Detect which cell encompasses the target text, then output its [x, y] center coordinate. 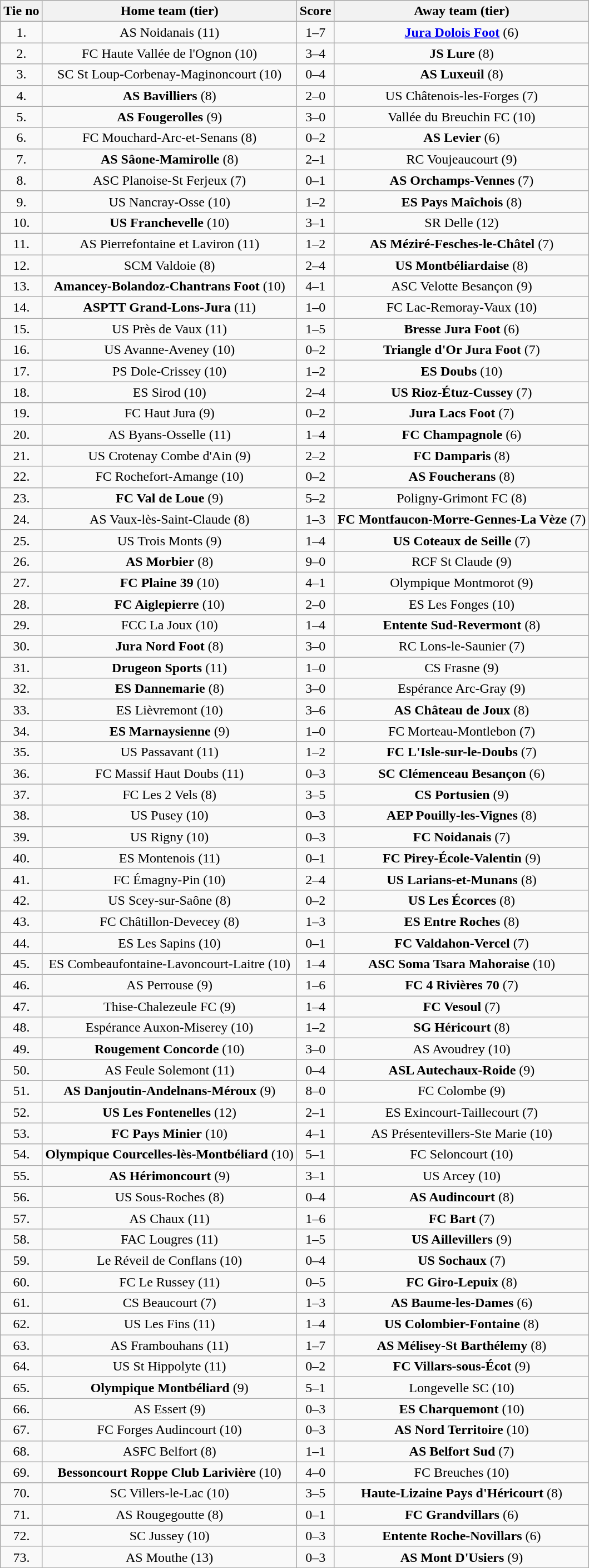
FC Émagny-Pin (10) [169, 879]
1. [21, 32]
5–2 [315, 498]
36. [21, 773]
FC Champagnole (6) [462, 435]
SG Héricourt (8) [462, 1028]
FC Pays Minier (10) [169, 1133]
4. [21, 96]
AS Noidanais (11) [169, 32]
48. [21, 1028]
AS Essert (9) [169, 1409]
Triangle d'Or Jura Foot (7) [462, 350]
AS Danjoutin-Andelnans-Méroux (9) [169, 1091]
60. [21, 1281]
Score [315, 11]
43. [21, 921]
58. [21, 1239]
59. [21, 1260]
FC Seloncourt (10) [462, 1155]
US Crotenay Combe d'Ain (9) [169, 456]
13. [21, 287]
AS Feule Solemont (11) [169, 1070]
ASPTT Grand-Lons-Jura (11) [169, 308]
AS Mont D'Usiers (9) [462, 1557]
ASFC Belfort (8) [169, 1451]
AS Mélisey-St Barthélemy (8) [462, 1345]
42. [21, 900]
Longevelle SC (10) [462, 1388]
AS Vaux-lès-Saint-Claude (8) [169, 519]
4–0 [315, 1472]
8. [21, 180]
27. [21, 583]
AS Méziré-Fesches-le-Châtel (7) [462, 244]
68. [21, 1451]
US Montbéliardaise (8) [462, 265]
69. [21, 1472]
Jura Dolois Foot (6) [462, 32]
AS Présentevillers-Ste Marie (10) [462, 1133]
18. [21, 392]
FC Mouchard-Arc-et-Senans (8) [169, 138]
10. [21, 223]
FC Giro-Lepuix (8) [462, 1281]
AS Morbier (8) [169, 561]
ES Montenois (11) [169, 858]
ES Doubs (10) [462, 371]
JS Lure (8) [462, 53]
ES Les Fonges (10) [462, 604]
Olympique Montbéliard (9) [169, 1388]
Le Réveil de Conflans (10) [169, 1260]
54. [21, 1155]
65. [21, 1388]
FC Plaine 39 (10) [169, 583]
16. [21, 350]
ES Combeaufontaine-Lavoncourt-Laitre (10) [169, 964]
FC Aiglepierre (10) [169, 604]
24. [21, 519]
ES Marnaysienne (9) [169, 731]
8–0 [315, 1091]
20. [21, 435]
AS Nord Territoire (10) [462, 1430]
FC 4 Rivières 70 (7) [462, 985]
ES Entre Roches (8) [462, 921]
12. [21, 265]
51. [21, 1091]
Thise-Chalezeule FC (9) [169, 1007]
Jura Lacs Foot (7) [462, 413]
5. [21, 117]
US Les Fontenelles (12) [169, 1112]
SC Villers-le-Lac (10) [169, 1493]
62. [21, 1324]
2. [21, 53]
FC Grandvillars (6) [462, 1515]
AS Orchamps-Vennes (7) [462, 180]
53. [21, 1133]
1–1 [315, 1451]
US Nancray-Osse (10) [169, 201]
AS Rougegoutte (8) [169, 1515]
73. [21, 1557]
FC Le Russey (11) [169, 1281]
FC Vesoul (7) [462, 1007]
21. [21, 456]
US Sochaux (7) [462, 1260]
FC Haut Jura (9) [169, 413]
FC Damparis (8) [462, 456]
US Franchevelle (10) [169, 223]
45. [21, 964]
AS Belfort Sud (7) [462, 1451]
Bessoncourt Roppe Club Larivière (10) [169, 1472]
Home team (tier) [169, 11]
ASL Autechaux-Roide (9) [462, 1070]
2–2 [315, 456]
CS Portusien (9) [462, 795]
9. [21, 201]
US Rigny (10) [169, 837]
FC Massif Haut Doubs (11) [169, 773]
3–4 [315, 53]
FC Pirey-École-Valentin (9) [462, 858]
AS Perrouse (9) [169, 985]
AS Byans-Osselle (11) [169, 435]
US Châtenois-les-Forges (7) [462, 96]
67. [21, 1430]
63. [21, 1345]
44. [21, 943]
0–5 [315, 1281]
23. [21, 498]
33. [21, 710]
FC Haute Vallée de l'Ognon (10) [169, 53]
40. [21, 858]
ES Les Sapins (10) [169, 943]
70. [21, 1493]
49. [21, 1049]
6. [21, 138]
Away team (tier) [462, 11]
ES Dannemarie (8) [169, 689]
Entente Sud-Revermont (8) [462, 625]
Bresse Jura Foot (6) [462, 329]
Entente Roche-Novillars (6) [462, 1536]
31. [21, 668]
Amancey-Bolandoz-Chantrans Foot (10) [169, 287]
US Sous-Roches (8) [169, 1197]
AS Chaux (11) [169, 1218]
FC Bart (7) [462, 1218]
AS Avoudrey (10) [462, 1049]
FC Forges Audincourt (10) [169, 1430]
Tie no [21, 11]
AEP Pouilly-les-Vignes (8) [462, 816]
25. [21, 540]
41. [21, 879]
US Scey-sur-Saône (8) [169, 900]
SC Jussey (10) [169, 1536]
US Pusey (10) [169, 816]
56. [21, 1197]
57. [21, 1218]
AS Baume-les-Dames (6) [462, 1303]
FC Breuches (10) [462, 1472]
71. [21, 1515]
ASC Velotte Besançon (9) [462, 287]
Drugeon Sports (11) [169, 668]
SC Clémenceau Besançon (6) [462, 773]
15. [21, 329]
ASC Soma Tsara Mahoraise (10) [462, 964]
34. [21, 731]
FC Val de Loue (9) [169, 498]
30. [21, 647]
US Avanne-Aveney (10) [169, 350]
AS Levier (6) [462, 138]
AS Château de Joux (8) [462, 710]
64. [21, 1367]
Olympique Courcelles-lès-Montbéliard (10) [169, 1155]
FC Colombe (9) [462, 1091]
FC Valdahon-Vercel (7) [462, 943]
52. [21, 1112]
AS Foucherans (8) [462, 477]
FC Châtillon-Devecey (8) [169, 921]
AS Bavilliers (8) [169, 96]
AS Luxeuil (8) [462, 75]
CS Beaucourt (7) [169, 1303]
19. [21, 413]
US St Hippolyte (11) [169, 1367]
Espérance Auxon-Miserey (10) [169, 1028]
AS Sâone-Mamirolle (8) [169, 159]
FAC Lougres (11) [169, 1239]
AS Hérimoncourt (9) [169, 1176]
9–0 [315, 561]
US Les Fins (11) [169, 1324]
AS Pierrefontaine et Laviron (11) [169, 244]
ES Exincourt-Taillecourt (7) [462, 1112]
PS Dole-Crissey (10) [169, 371]
72. [21, 1536]
FC Montfaucon-Morre-Gennes-La Vèze (7) [462, 519]
ASC Planoise-St Ferjeux (7) [169, 180]
ES Lièvremont (10) [169, 710]
38. [21, 816]
FC Noidanais (7) [462, 837]
FC Rochefort-Amange (10) [169, 477]
ES Sirod (10) [169, 392]
US Coteaux de Seille (7) [462, 540]
CS Frasne (9) [462, 668]
61. [21, 1303]
US Larians-et-Munans (8) [462, 879]
17. [21, 371]
ES Pays Maîchois (8) [462, 201]
US Rioz-Étuz-Cussey (7) [462, 392]
29. [21, 625]
AS Fougerolles (9) [169, 117]
26. [21, 561]
US Colombier-Fontaine (8) [462, 1324]
66. [21, 1409]
US Arcey (10) [462, 1176]
RC Lons-le-Saunier (7) [462, 647]
US Trois Monts (9) [169, 540]
RC Voujeaucourt (9) [462, 159]
37. [21, 795]
US Près de Vaux (11) [169, 329]
AS Frambouhans (11) [169, 1345]
US Aillevillers (9) [462, 1239]
SC St Loup-Corbenay-Maginoncourt (10) [169, 75]
FC Morteau-Montlebon (7) [462, 731]
46. [21, 985]
Rougement Concorde (10) [169, 1049]
FC Lac-Remoray-Vaux (10) [462, 308]
SCM Valdoie (8) [169, 265]
7. [21, 159]
RCF St Claude (9) [462, 561]
AS Audincourt (8) [462, 1197]
22. [21, 477]
3–6 [315, 710]
Haute-Lizaine Pays d'Héricourt (8) [462, 1493]
AS Mouthe (13) [169, 1557]
50. [21, 1070]
55. [21, 1176]
3. [21, 75]
SR Delle (12) [462, 223]
28. [21, 604]
FC Villars-sous-Écot (9) [462, 1367]
35. [21, 752]
Jura Nord Foot (8) [169, 647]
47. [21, 1007]
FC Les 2 Vels (8) [169, 795]
Vallée du Breuchin FC (10) [462, 117]
FC L'Isle-sur-le-Doubs (7) [462, 752]
39. [21, 837]
FCC La Joux (10) [169, 625]
Olympique Montmorot (9) [462, 583]
11. [21, 244]
US Passavant (11) [169, 752]
32. [21, 689]
US Les Écorces (8) [462, 900]
14. [21, 308]
Poligny-Grimont FC (8) [462, 498]
ES Charquemont (10) [462, 1409]
Espérance Arc-Gray (9) [462, 689]
